For the text-containing cell, return its midpoint in [x, y] coordinate format. 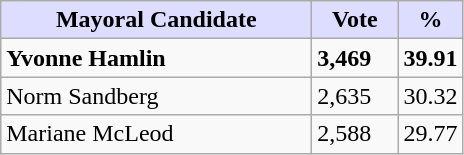
3,469 [355, 58]
Mayoral Candidate [156, 20]
Mariane McLeod [156, 134]
% [430, 20]
30.32 [430, 96]
29.77 [430, 134]
2,588 [355, 134]
39.91 [430, 58]
Norm Sandberg [156, 96]
Yvonne Hamlin [156, 58]
Vote [355, 20]
2,635 [355, 96]
